Search for the cell housing the specified text and yield its [X, Y] center coordinate. 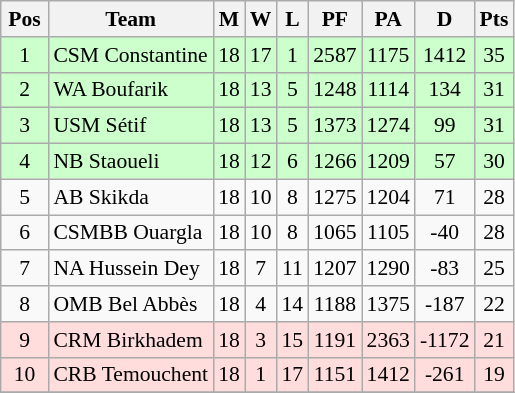
CRM Birkhadem [130, 340]
D [445, 19]
1266 [334, 162]
1375 [388, 304]
1275 [334, 197]
2363 [388, 340]
PA [388, 19]
USM Sétif [130, 126]
71 [445, 197]
57 [445, 162]
11 [293, 269]
WA Boufarik [130, 90]
M [229, 19]
21 [494, 340]
-261 [445, 375]
1209 [388, 162]
1204 [388, 197]
1175 [388, 55]
NA Hussein Dey [130, 269]
9 [25, 340]
Team [130, 19]
CSM Constantine [130, 55]
CSMBB Ouargla [130, 233]
25 [494, 269]
14 [293, 304]
2 [25, 90]
19 [494, 375]
134 [445, 90]
L [293, 19]
-1172 [445, 340]
1191 [334, 340]
99 [445, 126]
W [261, 19]
-40 [445, 233]
AB Skikda [130, 197]
Pts [494, 19]
2587 [334, 55]
1065 [334, 233]
1188 [334, 304]
OMB Bel Abbès [130, 304]
1105 [388, 233]
-83 [445, 269]
30 [494, 162]
CRB Temouchent [130, 375]
35 [494, 55]
15 [293, 340]
1274 [388, 126]
PF [334, 19]
1248 [334, 90]
12 [261, 162]
1290 [388, 269]
1151 [334, 375]
-187 [445, 304]
1207 [334, 269]
1373 [334, 126]
22 [494, 304]
1114 [388, 90]
NB Staoueli [130, 162]
Pos [25, 19]
